Locate the cell with the specified text and output its (x, y) center coordinate. 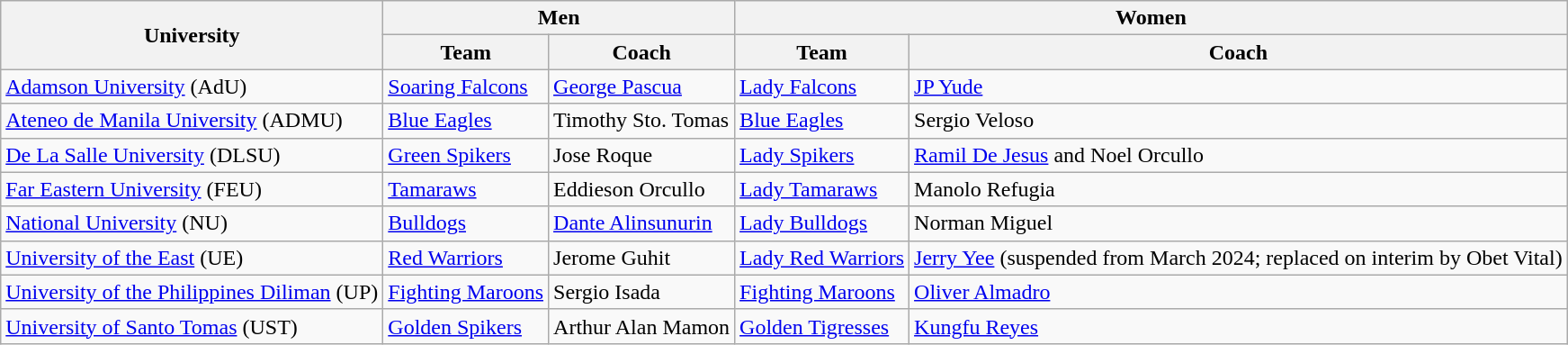
Oliver Almadro (1239, 292)
Tamaraws (466, 189)
Sergio Veloso (1239, 121)
Jerome Guhit (642, 258)
University of Santo Tomas (UST) (193, 326)
National University (NU) (193, 223)
Soaring Falcons (466, 86)
Adamson University (AdU) (193, 86)
George Pascua (642, 86)
Eddieson Orcullo (642, 189)
Jerry Yee (suspended from March 2024; replaced on interim by Obet Vital) (1239, 258)
Bulldogs (466, 223)
Jose Roque (642, 155)
Lady Tamaraws (822, 189)
Lady Red Warriors (822, 258)
Golden Tigresses (822, 326)
Arthur Alan Mamon (642, 326)
JP Yude (1239, 86)
Manolo Refugia (1239, 189)
De La Salle University (DLSU) (193, 155)
Women (1151, 18)
Lady Falcons (822, 86)
Kungfu Reyes (1239, 326)
Sergio Isada (642, 292)
Lady Bulldogs (822, 223)
Men (560, 18)
Far Eastern University (FEU) (193, 189)
Dante Alinsunurin (642, 223)
University (193, 35)
Red Warriors (466, 258)
Green Spikers (466, 155)
University of the East (UE) (193, 258)
Lady Spikers (822, 155)
Ateneo de Manila University (ADMU) (193, 121)
University of the Philippines Diliman (UP) (193, 292)
Ramil De Jesus and Noel Orcullo (1239, 155)
Norman Miguel (1239, 223)
Timothy Sto. Tomas (642, 121)
Golden Spikers (466, 326)
